Capture the cell that displays the provided text and extract its (x, y) central coordinate. 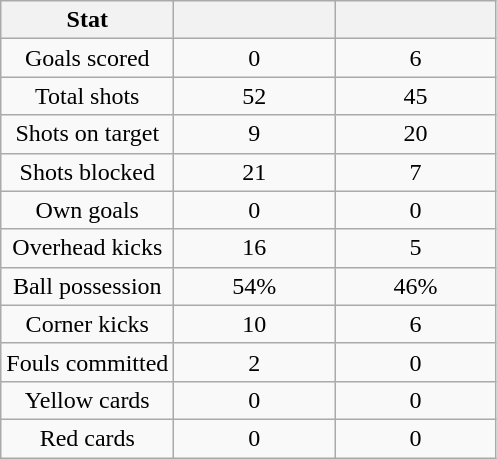
54% (254, 286)
Fouls committed (88, 362)
Shots on target (88, 134)
Goals scored (88, 58)
Ball possession (88, 286)
45 (416, 96)
Shots blocked (88, 172)
Corner kicks (88, 324)
Red cards (88, 438)
52 (254, 96)
Stat (88, 20)
46% (416, 286)
2 (254, 362)
7 (416, 172)
Total shots (88, 96)
Overhead kicks (88, 248)
10 (254, 324)
21 (254, 172)
Yellow cards (88, 400)
16 (254, 248)
Own goals (88, 210)
20 (416, 134)
9 (254, 134)
5 (416, 248)
